Determine the (X, Y) coordinate at the center of the cell enclosing the given text.  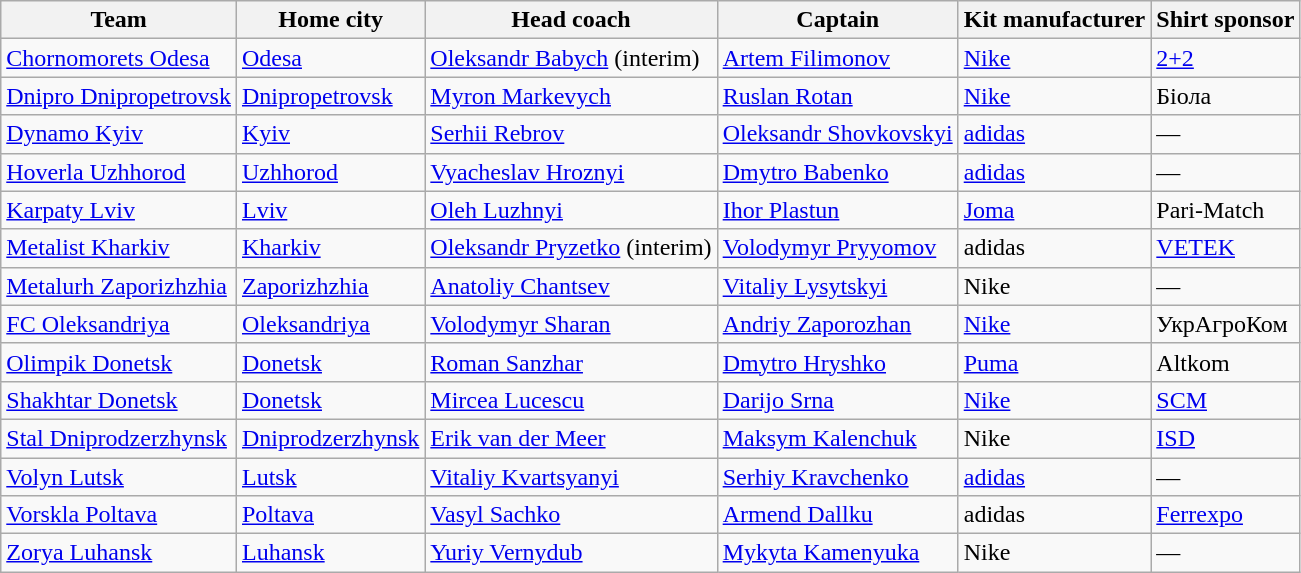
Kit manufacturer (1054, 20)
Anatoliy Chantsev (571, 286)
Volodymyr Pryyomov (838, 248)
FC Oleksandriya (119, 324)
Dniprodzerzhynsk (330, 438)
Captain (838, 20)
Yuriy Vernydub (571, 553)
Vasyl Sachko (571, 515)
Hoverla Uzhhorod (119, 172)
Shirt sponsor (1226, 20)
2+2 (1226, 58)
Dnipro Dnipropetrovsk (119, 96)
Karpaty Lviv (119, 210)
Dmytro Babenko (838, 172)
Erik van der Meer (571, 438)
Vorskla Poltava (119, 515)
Zaporizhzhia (330, 286)
VETEK (1226, 248)
Lviv (330, 210)
Oleh Luzhnyi (571, 210)
Poltava (330, 515)
Kharkiv (330, 248)
Shakhtar Donetsk (119, 400)
Roman Sanzhar (571, 362)
Біола (1226, 96)
Metalist Kharkiv (119, 248)
Puma (1054, 362)
Armend Dallku (838, 515)
Maksym Kalenchuk (838, 438)
Lutsk (330, 477)
Ihor Plastun (838, 210)
SCM (1226, 400)
Oleksandr Babych (interim) (571, 58)
Odesa (330, 58)
Oleksandr Pryzetko (interim) (571, 248)
Stal Dniprodzerzhynsk (119, 438)
Dmytro Hryshko (838, 362)
Head coach (571, 20)
Oleksandr Shovkovskyi (838, 134)
Volyn Lutsk (119, 477)
Zorya Luhansk (119, 553)
Metalurh Zaporizhzhia (119, 286)
Andriy Zaporozhan (838, 324)
Ferrexpo (1226, 515)
ISD (1226, 438)
Dnipropetrovsk (330, 96)
Joma (1054, 210)
Serhiy Kravchenko (838, 477)
Myron Markevych (571, 96)
Uzhhorod (330, 172)
Mykyta Kamenyuka (838, 553)
Luhansk (330, 553)
Vitaliy Lysytskyi (838, 286)
Olimpik Donetsk (119, 362)
Chornomorets Odesa (119, 58)
Home city (330, 20)
Pari-Match (1226, 210)
Kyiv (330, 134)
Vitaliy Kvartsyanyi (571, 477)
Darijo Srna (838, 400)
Oleksandriya (330, 324)
Volodymyr Sharan (571, 324)
Artem Filimonov (838, 58)
Team (119, 20)
Dynamo Kyiv (119, 134)
Vyacheslav Hroznyi (571, 172)
Altkom (1226, 362)
Ruslan Rotan (838, 96)
Serhii Rebrov (571, 134)
УкрАгроКом (1226, 324)
Mircea Lucescu (571, 400)
